For the text-containing cell, return its midpoint in [x, y] coordinate format. 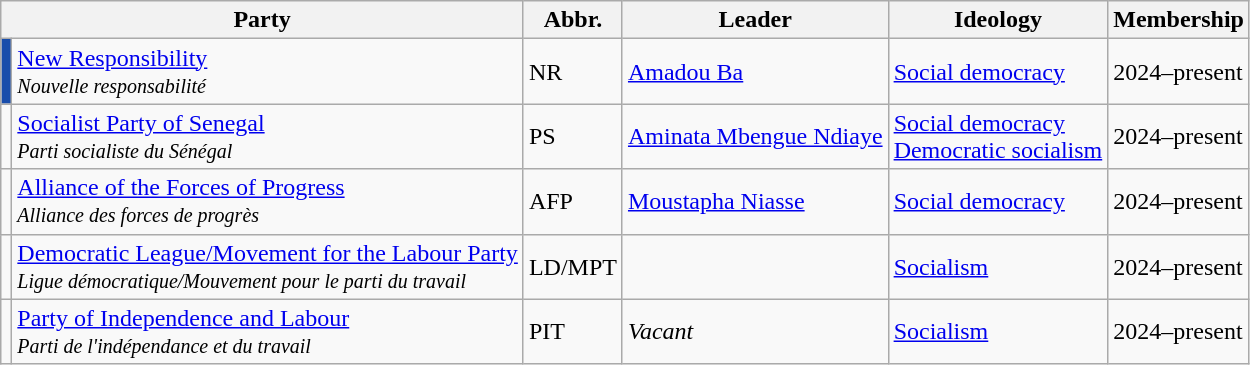
Socialist Party of SenegalParti socialiste du Sénégal [268, 136]
Social democracyDemocratic socialism [998, 136]
New ResponsibilityNouvelle responsabilité [268, 72]
Party of Independence and LabourParti de l'indépendance et du travail [268, 332]
Aminata Mbengue Ndiaye [755, 136]
Moustapha Niasse [755, 202]
NR [572, 72]
Ideology [998, 20]
Party [262, 20]
Vacant [755, 332]
AFP [572, 202]
Democratic League/Movement for the Labour PartyLigue démocratique/Mouvement pour le parti du travail [268, 266]
Membership [1179, 20]
LD/MPT [572, 266]
Amadou Ba [755, 72]
Alliance of the Forces of ProgressAlliance des forces de progrès [268, 202]
PIT [572, 332]
Abbr. [572, 20]
Leader [755, 20]
PS [572, 136]
